Detect which cell encompasses the target text, then output its [x, y] center coordinate. 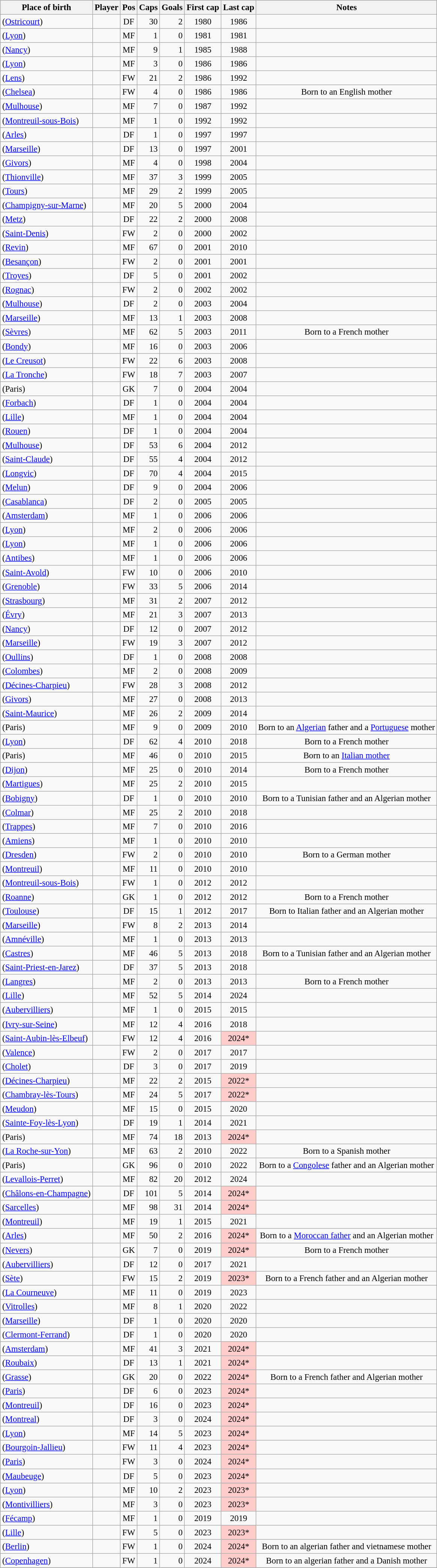
(Cholet) [47, 1066]
101 [148, 1194]
Born to an algerian father and a Danish mother [346, 1560]
(Nevers) [47, 1250]
(Grenoble) [47, 586]
70 [148, 474]
Pos [129, 8]
(Clermont-Ferrand) [47, 1335]
(Levallois-Perret) [47, 1179]
74 [148, 1137]
Born to a German mother [346, 855]
(Meudon) [47, 1109]
(Metz) [47, 219]
(Saint-Maurice) [47, 714]
(Montivilliers) [47, 1504]
(Trappes) [47, 826]
(Besançon) [47, 262]
Born to Italian father and an Algerian mother [346, 911]
1985 [203, 50]
(Bobigny) [47, 798]
(Melun) [47, 487]
(Saint-Claude) [47, 459]
(Fécamp) [47, 1518]
Born to a Moroccan father and an Algerian mother [346, 1236]
(Sète) [47, 1278]
Born to an English mother [346, 92]
(Strasbourg) [47, 601]
Notes [346, 8]
(Amnéville) [47, 939]
63 [148, 1151]
28 [148, 685]
(Saint-Avold) [47, 572]
30 [148, 22]
50 [148, 1236]
(Chambray-lès-Tours) [47, 1095]
(Thionville) [47, 177]
Born to a Congolese father and an Algerian mother [346, 1165]
(Évry) [47, 614]
(Amiens) [47, 841]
1988 [239, 50]
(Copenhagen) [47, 1560]
(Chelsea) [47, 92]
2011 [239, 332]
(Dijon) [47, 770]
Born to a French father and an Algerian mother [346, 1278]
Caps [148, 8]
(Colmar) [47, 812]
(Valence) [47, 1052]
(Ivry-sur-Seine) [47, 1024]
82 [148, 1179]
55 [148, 459]
(Casablanca) [47, 502]
(Bondy) [47, 346]
(Sarcelles) [47, 1207]
(Bourgoin-Jallieu) [47, 1448]
98 [148, 1207]
(Antibes) [47, 558]
52 [148, 996]
(Sainte-Foy-lès-Lyon) [47, 1123]
27 [148, 699]
(Lens) [47, 78]
(Roubaix) [47, 1363]
67 [148, 247]
(Langres) [47, 982]
(La Tronche) [47, 374]
53 [148, 445]
(Ostricourt) [47, 22]
(Vitrolles) [47, 1307]
(Toulouse) [47, 911]
(Montreal) [47, 1419]
(Revin) [47, 247]
(Le Creusot) [47, 361]
(Castres) [47, 954]
(Saint-Aubin-lès-Elbeuf) [47, 1038]
(Colombes) [47, 671]
(Châlons-en-Champagne) [47, 1194]
1998 [203, 163]
Born to a Spanish mother [346, 1151]
33 [148, 586]
(Rouen) [47, 431]
(Sèvres) [47, 332]
(La Roche-sur-Yon) [47, 1151]
First cap [203, 8]
Born to an algerian father and vietnamese mother [346, 1547]
(Oullins) [47, 657]
41 [148, 1349]
(Martigues) [47, 784]
(Forbach) [47, 403]
Born to an Italian mother [346, 756]
14 [148, 1434]
(Dresden) [47, 855]
Born to an Algerian father and a Portuguese mother [346, 727]
26 [148, 714]
(Berlin) [47, 1547]
(Roanne) [47, 897]
(Longvic) [47, 474]
(Saint-Denis) [47, 233]
96 [148, 1165]
(Grasse) [47, 1377]
Place of birth [47, 8]
1980 [203, 22]
(La Courneuve) [47, 1292]
24 [148, 1095]
Player [107, 8]
Goals [172, 8]
(Rognac) [47, 290]
(Champigny-sur-Marne) [47, 205]
Last cap [239, 8]
Born to a French father and Algerian mother [346, 1377]
(Saint-Priest-en-Jarez) [47, 967]
29 [148, 191]
(Tours) [47, 191]
(Troyes) [47, 276]
(Maubeuge) [47, 1476]
1987 [203, 106]
